Locate the cell with the specified text and output its (x, y) center coordinate. 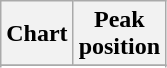
Chart (37, 34)
Peakposition (119, 34)
